For the text-containing cell, return its midpoint in (X, Y) coordinate format. 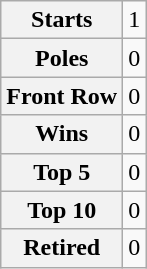
Retired (62, 248)
Wins (62, 134)
Top 5 (62, 172)
1 (134, 20)
Starts (62, 20)
Top 10 (62, 210)
Front Row (62, 96)
Poles (62, 58)
